Locate the cell with the specified text and output its (X, Y) center coordinate. 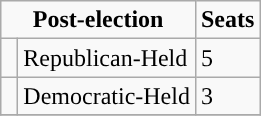
Seats (227, 20)
Democratic-Held (107, 96)
Republican-Held (107, 58)
5 (227, 58)
3 (227, 96)
Post-election (98, 20)
